Identify which cell holds the provided text, then report its (x, y) central coordinate. 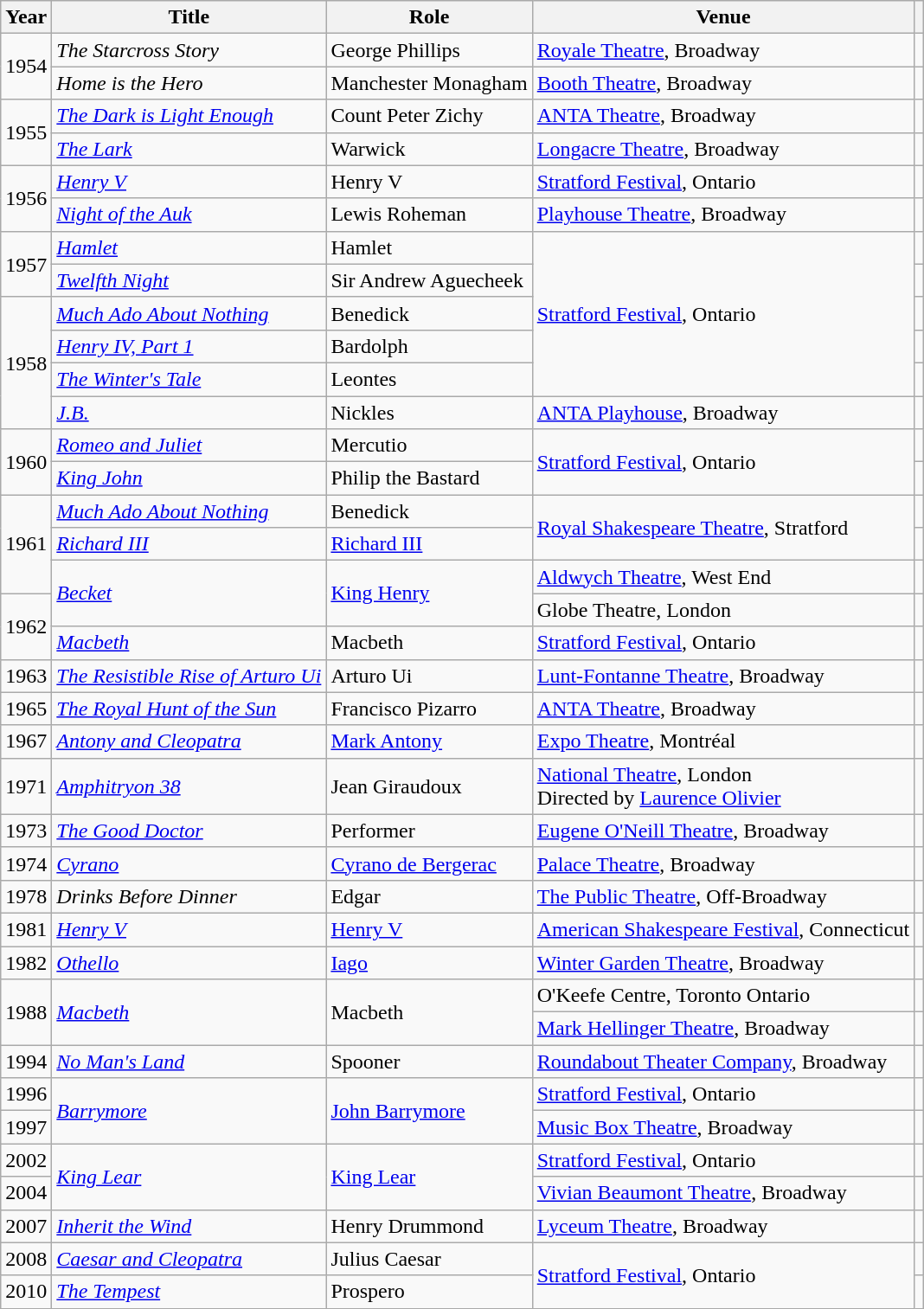
Manchester Monagham (429, 83)
Mark Antony (429, 741)
Antony and Cleopatra (189, 741)
Performer (429, 831)
Royal Shakespeare Theatre, Stratford (723, 528)
Nickles (429, 413)
King John (189, 478)
Inherit the Wind (189, 1226)
Cyrano (189, 863)
Lyceum Theatre, Broadway (723, 1226)
John Barrymore (429, 1111)
Vivian Beaumont Theatre, Broadway (723, 1193)
1997 (26, 1127)
O'Keefe Centre, Toronto Ontario (723, 996)
Becket (189, 594)
American Shakespeare Festival, Connecticut (723, 929)
Royale Theatre, Broadway (723, 50)
Eugene O'Neill Theatre, Broadway (723, 831)
Venue (723, 17)
1988 (26, 1012)
Amphitryon 38 (189, 786)
1967 (26, 741)
2004 (26, 1193)
No Man's Land (189, 1062)
Barrymore (189, 1111)
Bardolph (429, 346)
Caesar and Cleopatra (189, 1259)
1971 (26, 786)
Year (26, 17)
Cyrano de Bergerac (429, 863)
1973 (26, 831)
The Lark (189, 149)
Booth Theatre, Broadway (723, 83)
Francisco Pizarro (429, 709)
1982 (26, 963)
1956 (26, 198)
Role (429, 17)
Philip the Bastard (429, 478)
2008 (26, 1259)
J.B. (189, 413)
The Tempest (189, 1292)
The Good Doctor (189, 831)
Spooner (429, 1062)
Henry IV, Part 1 (189, 346)
2010 (26, 1292)
Lewis Roheman (429, 215)
Prospero (429, 1292)
Edgar (429, 896)
Romeo and Juliet (189, 446)
Expo Theatre, Montréal (723, 741)
Mark Hellinger Theatre, Broadway (723, 1029)
Twelfth Night (189, 280)
Winter Garden Theatre, Broadway (723, 963)
Night of the Auk (189, 215)
Aldwych Theatre, West End (723, 577)
1965 (26, 709)
George Phillips (429, 50)
1978 (26, 896)
1962 (26, 626)
Drinks Before Dinner (189, 896)
Leontes (429, 379)
1954 (26, 67)
The Starcross Story (189, 50)
Longacre Theatre, Broadway (723, 149)
1963 (26, 676)
Lunt-Fontanne Theatre, Broadway (723, 676)
Music Box Theatre, Broadway (723, 1127)
2002 (26, 1160)
1996 (26, 1094)
Mercutio (429, 446)
Warwick (429, 149)
ANTA Playhouse, Broadway (723, 413)
2007 (26, 1226)
King Henry (429, 594)
Julius Caesar (429, 1259)
Count Peter Zichy (429, 116)
The Resistible Rise of Arturo Ui (189, 676)
1994 (26, 1062)
The Winter's Tale (189, 379)
Othello (189, 963)
1961 (26, 544)
Palace Theatre, Broadway (723, 863)
1957 (26, 264)
The Dark is Light Enough (189, 116)
The Royal Hunt of the Sun (189, 709)
Henry Drummond (429, 1226)
Home is the Hero (189, 83)
National Theatre, London Directed by Laurence Olivier (723, 786)
Globe Theatre, London (723, 610)
Playhouse Theatre, Broadway (723, 215)
The Public Theatre, Off-Broadway (723, 896)
1960 (26, 462)
1955 (26, 132)
Jean Giraudoux (429, 786)
1974 (26, 863)
Iago (429, 963)
Arturo Ui (429, 676)
Roundabout Theater Company, Broadway (723, 1062)
Sir Andrew Aguecheek (429, 280)
Title (189, 17)
1981 (26, 929)
1958 (26, 363)
